Search for the cell housing the specified text and yield its [X, Y] center coordinate. 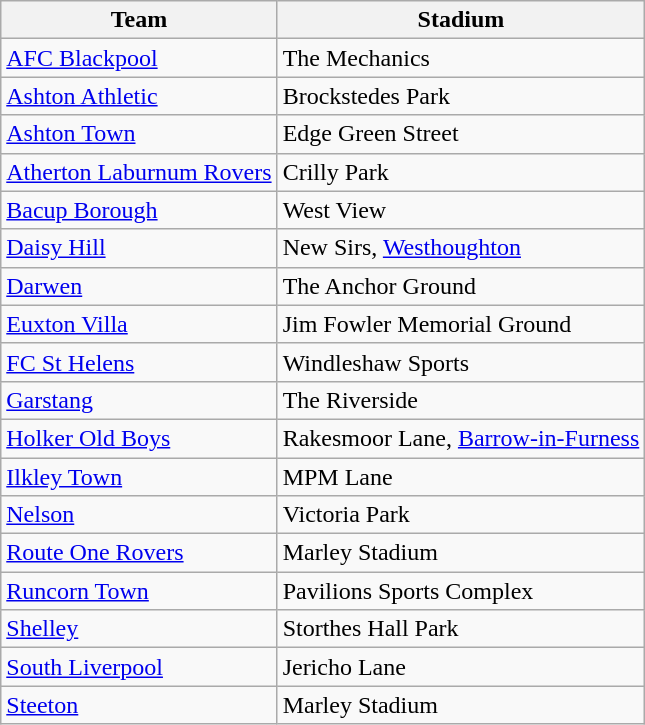
The Anchor Ground [461, 286]
Ilkley Town [139, 477]
Steeton [139, 705]
New Sirs, Westhoughton [461, 248]
Crilly Park [461, 172]
Brockstedes Park [461, 96]
West View [461, 210]
AFC Blackpool [139, 58]
Euxton Villa [139, 324]
Nelson [139, 515]
Jim Fowler Memorial Ground [461, 324]
Windleshaw Sports [461, 362]
Storthes Hall Park [461, 629]
Team [139, 20]
FC St Helens [139, 362]
Ashton Athletic [139, 96]
Runcorn Town [139, 591]
Jericho Lane [461, 667]
Route One Rovers [139, 553]
South Liverpool [139, 667]
Edge Green Street [461, 134]
Atherton Laburnum Rovers [139, 172]
Bacup Borough [139, 210]
Daisy Hill [139, 248]
Ashton Town [139, 134]
Victoria Park [461, 515]
The Riverside [461, 400]
Holker Old Boys [139, 438]
Darwen [139, 286]
The Mechanics [461, 58]
Stadium [461, 20]
Shelley [139, 629]
Rakesmoor Lane, Barrow-in-Furness [461, 438]
MPM Lane [461, 477]
Garstang [139, 400]
Pavilions Sports Complex [461, 591]
